For the text-containing cell, return its midpoint in [X, Y] coordinate format. 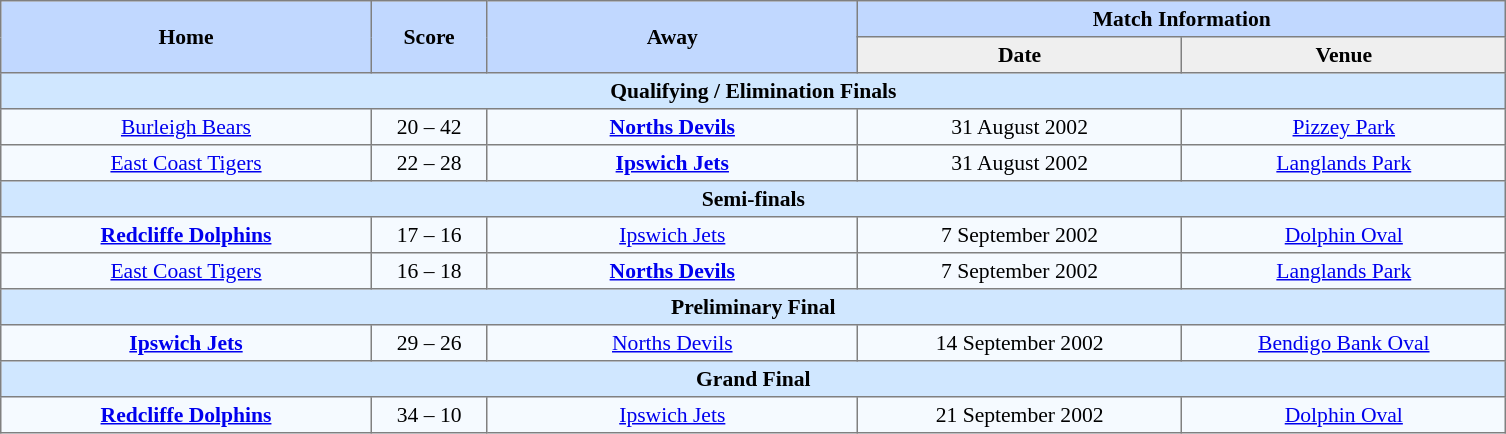
Grand Final [754, 379]
22 – 28 [429, 163]
Venue [1344, 55]
Qualifying / Elimination Finals [754, 91]
Score [429, 37]
Semi-finals [754, 199]
Away [672, 37]
Bendigo Bank Oval [1344, 343]
Preliminary Final [754, 307]
34 – 10 [429, 415]
Pizzey Park [1344, 127]
16 – 18 [429, 271]
Burleigh Bears [186, 127]
Match Information [1182, 19]
17 – 16 [429, 235]
14 September 2002 [1020, 343]
Date [1020, 55]
Home [186, 37]
29 – 26 [429, 343]
21 September 2002 [1020, 415]
20 – 42 [429, 127]
